Find where the given text appears and provide that cell's center as [x, y] coordinate. 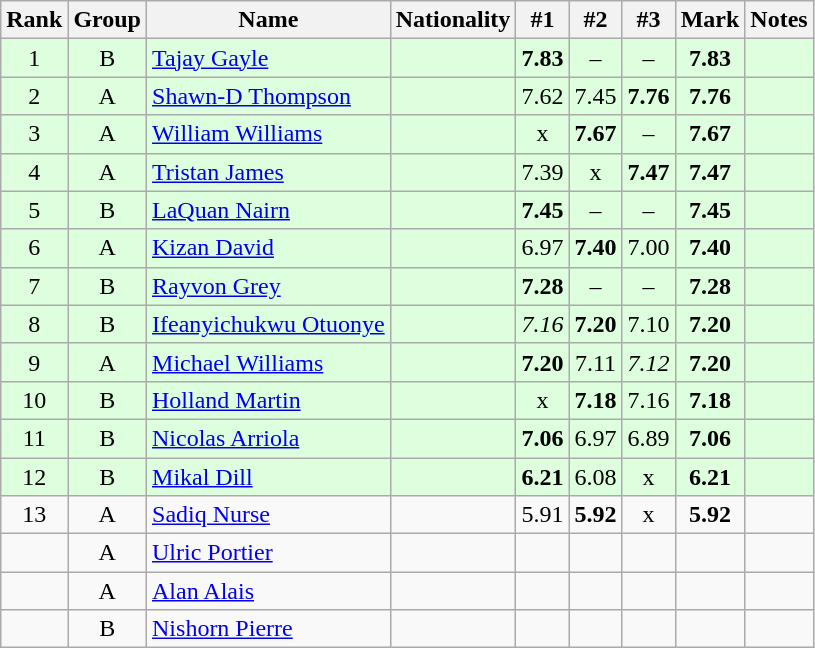
Kizan David [269, 248]
9 [34, 362]
7 [34, 286]
Notes [779, 20]
Mikal Dill [269, 477]
Name [269, 20]
6 [34, 248]
Ulric Portier [269, 553]
10 [34, 400]
7.00 [648, 248]
#2 [596, 20]
Holland Martin [269, 400]
6.89 [648, 438]
Sadiq Nurse [269, 515]
Rank [34, 20]
8 [34, 324]
2 [34, 96]
Tajay Gayle [269, 58]
#3 [648, 20]
LaQuan Nairn [269, 210]
7.11 [596, 362]
Shawn-D Thompson [269, 96]
William Williams [269, 134]
Nishorn Pierre [269, 629]
13 [34, 515]
#1 [542, 20]
Rayvon Grey [269, 286]
4 [34, 172]
Tristan James [269, 172]
Nicolas Arriola [269, 438]
Alan Alais [269, 591]
Ifeanyichukwu Otuonye [269, 324]
5.91 [542, 515]
7.10 [648, 324]
11 [34, 438]
7.62 [542, 96]
7.39 [542, 172]
Mark [710, 20]
6.08 [596, 477]
5 [34, 210]
7.12 [648, 362]
Michael Williams [269, 362]
1 [34, 58]
3 [34, 134]
12 [34, 477]
Group [108, 20]
Nationality [453, 20]
